Provide the (X, Y) coordinate of the cell's center where the given text is located.  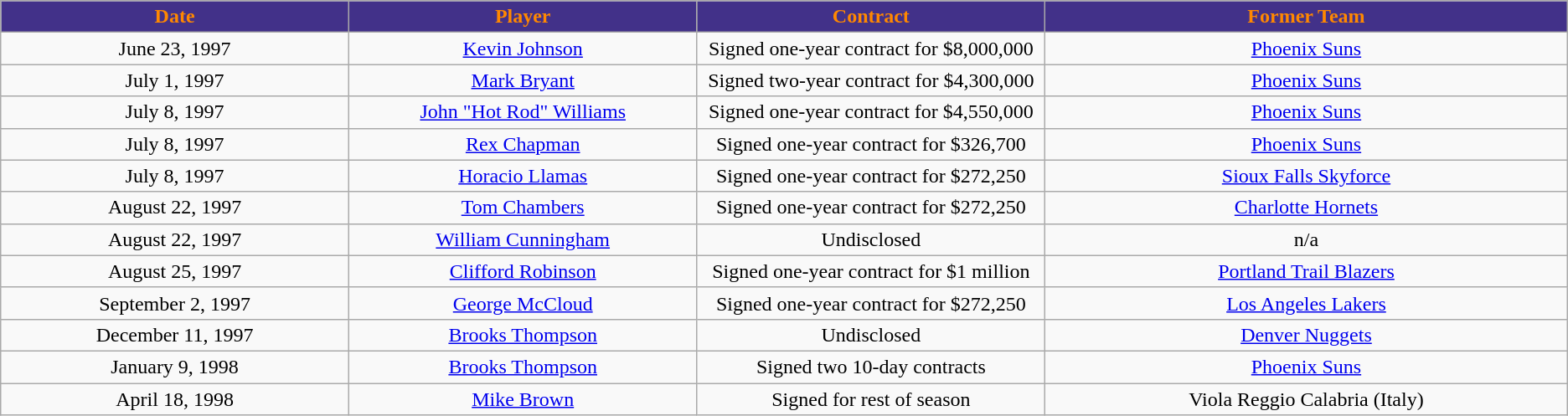
Date (175, 17)
June 23, 1997 (175, 49)
September 2, 1997 (175, 303)
Tom Chambers (523, 208)
Portland Trail Blazers (1307, 271)
Signed one-year contract for $8,000,000 (871, 49)
July 1, 1997 (175, 80)
January 9, 1998 (175, 367)
Signed one-year contract for $326,700 (871, 144)
Denver Nuggets (1307, 335)
n/a (1307, 239)
December 11, 1997 (175, 335)
Sioux Falls Skyforce (1307, 176)
William Cunningham (523, 239)
George McCloud (523, 303)
Mark Bryant (523, 80)
Signed for rest of season (871, 399)
Signed one-year contract for $1 million (871, 271)
Rex Chapman (523, 144)
April 18, 1998 (175, 399)
Signed one-year contract for $4,550,000 (871, 112)
Mike Brown (523, 399)
Viola Reggio Calabria (Italy) (1307, 399)
August 25, 1997 (175, 271)
Signed two-year contract for $4,300,000 (871, 80)
Clifford Robinson (523, 271)
Los Angeles Lakers (1307, 303)
Kevin Johnson (523, 49)
Signed two 10-day contracts (871, 367)
Charlotte Hornets (1307, 208)
Horacio Llamas (523, 176)
Contract (871, 17)
John "Hot Rod" Williams (523, 112)
Former Team (1307, 17)
Player (523, 17)
